Identify which cell holds the provided text, then report its [x, y] central coordinate. 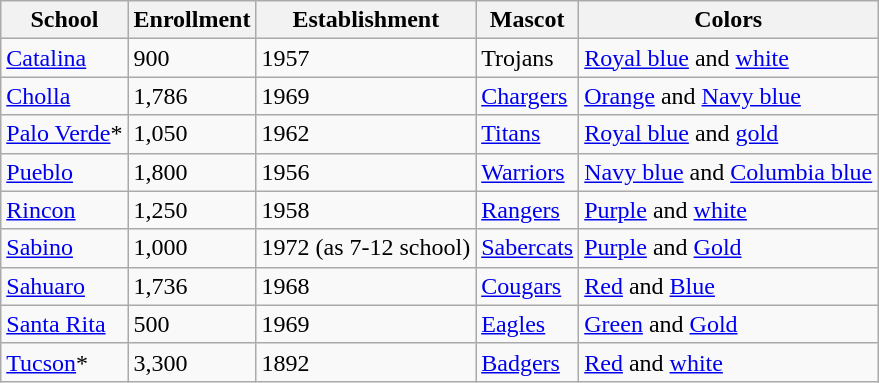
1,800 [192, 172]
1,250 [192, 210]
Cougars [528, 286]
Badgers [528, 362]
1962 [366, 134]
1957 [366, 58]
Green and Gold [728, 324]
Sabercats [528, 248]
900 [192, 58]
1972 (as 7-12 school) [366, 248]
Royal blue and white [728, 58]
Eagles [528, 324]
Orange and Navy blue [728, 96]
1,000 [192, 248]
Mascot [528, 20]
500 [192, 324]
3,300 [192, 362]
Colors [728, 20]
Red and Blue [728, 286]
Purple and white [728, 210]
Warriors [528, 172]
1956 [366, 172]
Palo Verde* [64, 134]
Navy blue and Columbia blue [728, 172]
1,786 [192, 96]
Cholla [64, 96]
Rincon [64, 210]
School [64, 20]
Enrollment [192, 20]
1958 [366, 210]
1,736 [192, 286]
Purple and Gold [728, 248]
Establishment [366, 20]
1892 [366, 362]
Tucson* [64, 362]
Titans [528, 134]
Sahuaro [64, 286]
Santa Rita [64, 324]
1,050 [192, 134]
Sabino [64, 248]
Trojans [528, 58]
1968 [366, 286]
Pueblo [64, 172]
Red and white [728, 362]
Rangers [528, 210]
Chargers [528, 96]
Catalina [64, 58]
Royal blue and gold [728, 134]
